Detect which cell encompasses the target text, then output its [X, Y] center coordinate. 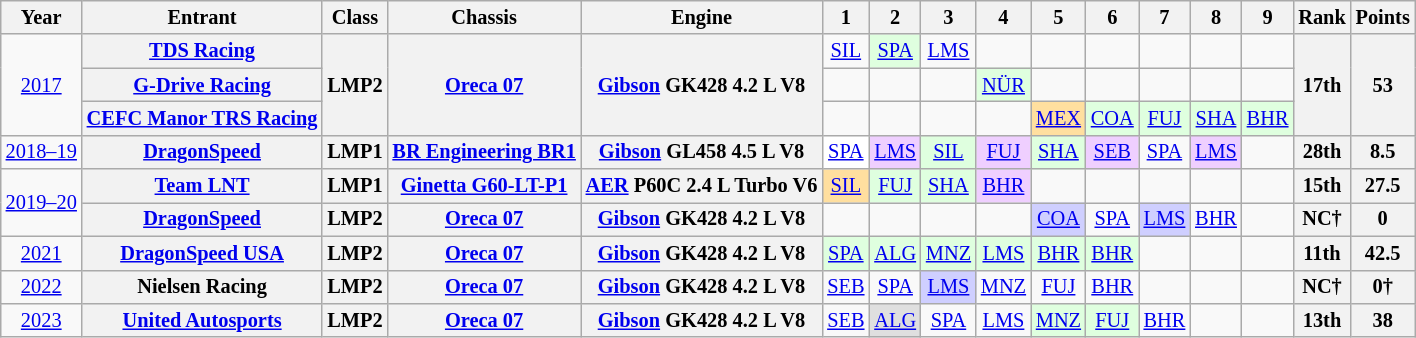
1 [846, 17]
United Autosports [202, 320]
Entrant [202, 17]
8.5 [1383, 152]
Team LNT [202, 186]
5 [1058, 17]
Class [354, 17]
DragonSpeed USA [202, 253]
NÜR [1004, 85]
G-Drive Racing [202, 85]
Rank [1322, 17]
TDS Racing [202, 51]
Points [1383, 17]
2019–20 [42, 202]
38 [1383, 320]
53 [1383, 84]
2022 [42, 287]
11th [1322, 253]
2017 [42, 84]
BR Engineering BR1 [484, 152]
8 [1216, 17]
0† [1383, 287]
3 [948, 17]
17th [1322, 84]
2023 [42, 320]
2 [895, 17]
Chassis [484, 17]
Nielsen Racing [202, 287]
Year [42, 17]
AER P60C 2.4 L Turbo V6 [702, 186]
2021 [42, 253]
Engine [702, 17]
28th [1322, 152]
4 [1004, 17]
MEX [1058, 118]
Gibson GL458 4.5 L V8 [702, 152]
Ginetta G60-LT-P1 [484, 186]
2018–19 [42, 152]
27.5 [1383, 186]
6 [1112, 17]
13th [1322, 320]
9 [1268, 17]
15th [1322, 186]
CEFC Manor TRS Racing [202, 118]
7 [1165, 17]
0 [1383, 219]
42.5 [1383, 253]
